Locate the cell with the specified text and output its [X, Y] center coordinate. 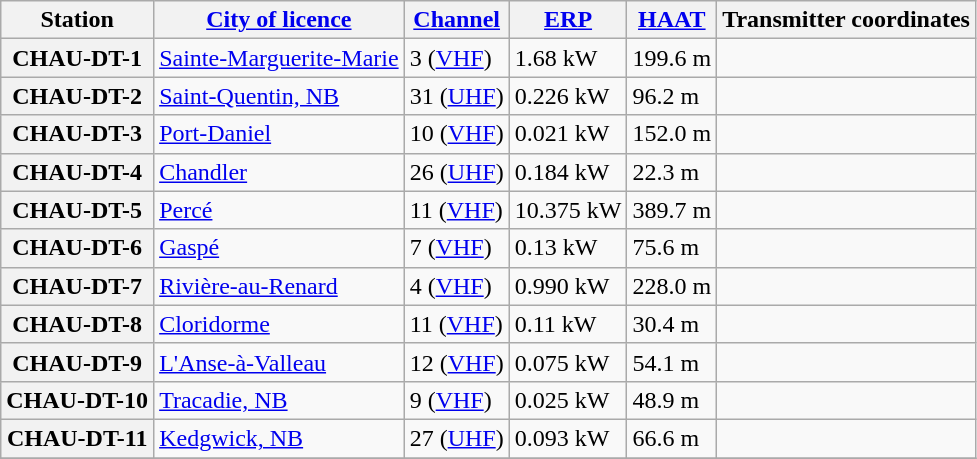
30.4 m [672, 324]
CHAU-DT-9 [78, 362]
Cloridorme [280, 324]
Station [78, 20]
Saint-Quentin, NB [280, 96]
0.11 kW [568, 324]
Tracadie, NB [280, 400]
27 (UHF) [456, 438]
CHAU-DT-5 [78, 210]
0.990 kW [568, 286]
12 (VHF) [456, 362]
75.6 m [672, 248]
0.13 kW [568, 248]
199.6 m [672, 58]
389.7 m [672, 210]
L'Anse-à-Valleau [280, 362]
0.021 kW [568, 134]
66.6 m [672, 438]
31 (UHF) [456, 96]
CHAU-DT-8 [78, 324]
ERP [568, 20]
CHAU-DT-3 [78, 134]
Port-Daniel [280, 134]
0.226 kW [568, 96]
26 (UHF) [456, 172]
Gaspé [280, 248]
152.0 m [672, 134]
9 (VHF) [456, 400]
Kedgwick, NB [280, 438]
3 (VHF) [456, 58]
Percé [280, 210]
22.3 m [672, 172]
54.1 m [672, 362]
Transmitter coordinates [846, 20]
CHAU-DT-6 [78, 248]
0.093 kW [568, 438]
CHAU-DT-7 [78, 286]
HAAT [672, 20]
0.075 kW [568, 362]
Chandler [280, 172]
48.9 m [672, 400]
CHAU-DT-10 [78, 400]
CHAU-DT-2 [78, 96]
228.0 m [672, 286]
CHAU-DT-4 [78, 172]
0.184 kW [568, 172]
1.68 kW [568, 58]
7 (VHF) [456, 248]
10.375 kW [568, 210]
CHAU-DT-11 [78, 438]
10 (VHF) [456, 134]
96.2 m [672, 96]
4 (VHF) [456, 286]
Channel [456, 20]
Rivière-au-Renard [280, 286]
City of licence [280, 20]
CHAU-DT-1 [78, 58]
Sainte-Marguerite-Marie [280, 58]
0.025 kW [568, 400]
